Search for the cell housing the specified text and yield its [X, Y] center coordinate. 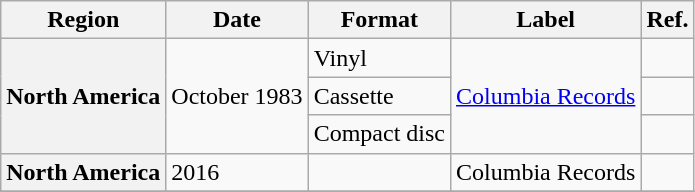
Compact disc [379, 134]
Format [379, 20]
Vinyl [379, 58]
October 1983 [237, 96]
2016 [237, 172]
Date [237, 20]
Region [84, 20]
Label [546, 20]
Cassette [379, 96]
Ref. [668, 20]
